Locate the cell with the specified text and output its (X, Y) center coordinate. 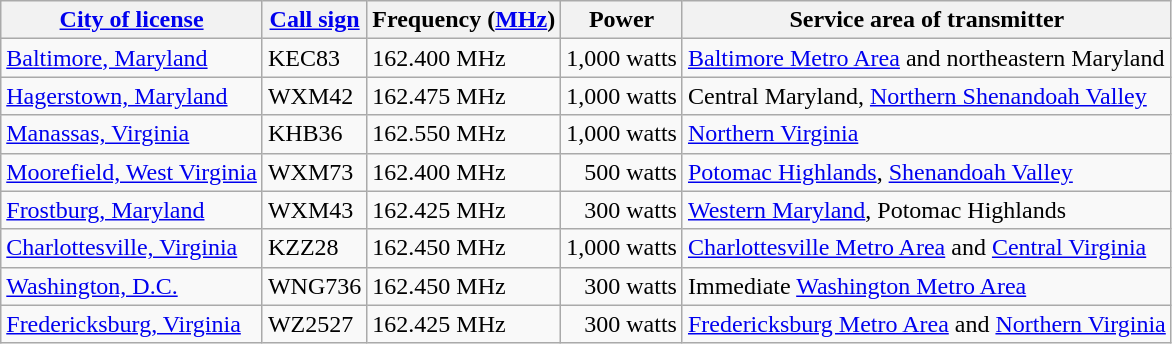
Baltimore Metro Area and northeastern Maryland (926, 58)
KEC83 (314, 58)
Immediate Washington Metro Area (926, 286)
Frequency (MHz) (464, 20)
Fredericksburg Metro Area and Northern Virginia (926, 324)
Call sign (314, 20)
Manassas, Virginia (132, 134)
KHB36 (314, 134)
WXM73 (314, 172)
Moorefield, West Virginia (132, 172)
162.475 MHz (464, 96)
City of license (132, 20)
Central Maryland, Northern Shenandoah Valley (926, 96)
Fredericksburg, Virginia (132, 324)
Baltimore, Maryland (132, 58)
500 watts (622, 172)
Northern Virginia (926, 134)
KZZ28 (314, 248)
WNG736 (314, 286)
Frostburg, Maryland (132, 210)
WZ2527 (314, 324)
WXM43 (314, 210)
Potomac Highlands, Shenandoah Valley (926, 172)
162.550 MHz (464, 134)
Hagerstown, Maryland (132, 96)
Western Maryland, Potomac Highlands (926, 210)
Washington, D.C. (132, 286)
WXM42 (314, 96)
Service area of transmitter (926, 20)
Charlottesville Metro Area and Central Virginia (926, 248)
Charlottesville, Virginia (132, 248)
Power (622, 20)
